Scan for the cell matching the given text and deliver its [X, Y] coordinate at center. 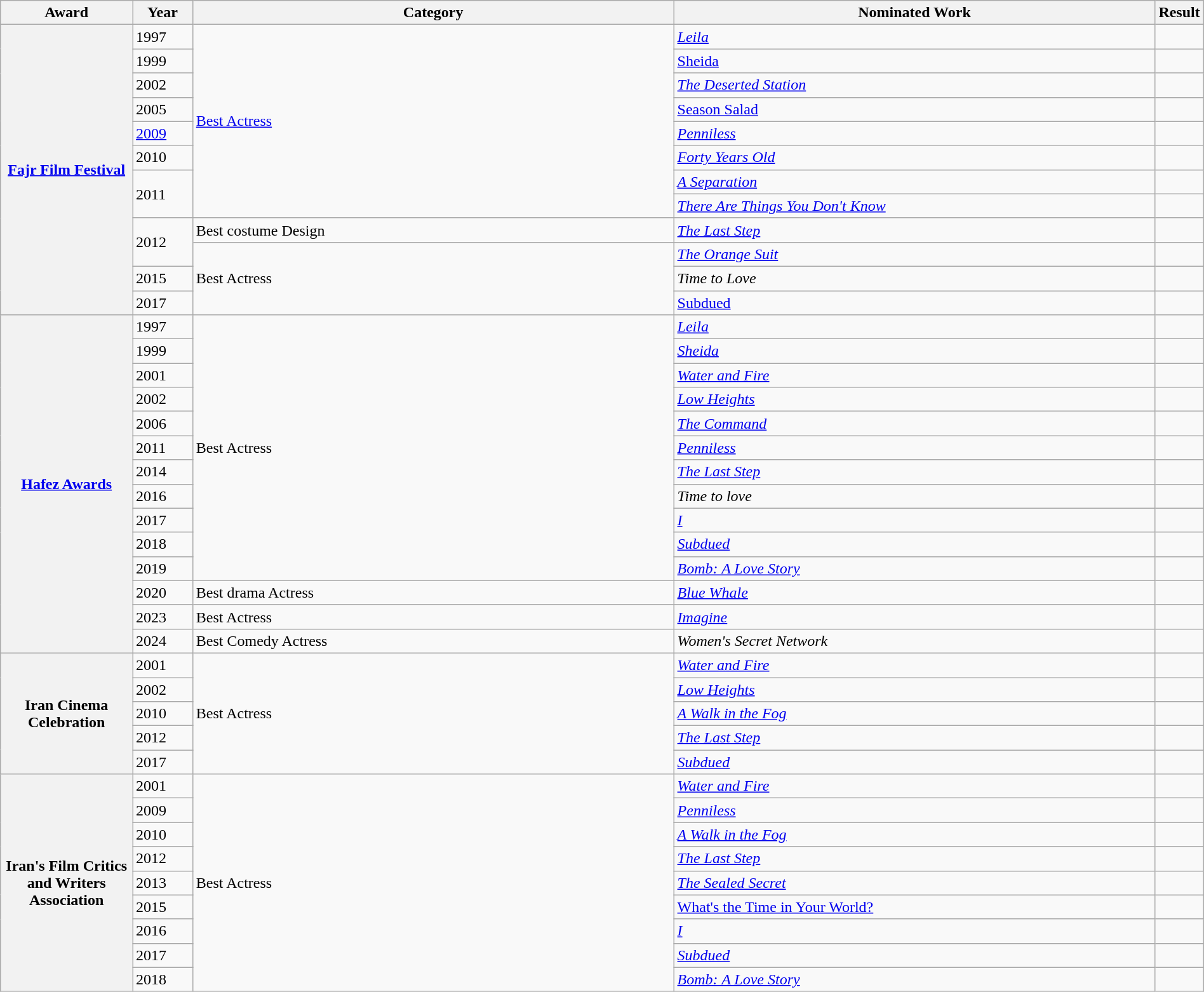
Blue Whale [914, 593]
2013 [163, 883]
Award [67, 13]
Time to Love [914, 278]
A Separation [914, 182]
2020 [163, 593]
Season Salad [914, 109]
2019 [163, 568]
2006 [163, 424]
Best costume Design [433, 230]
Iran Cinema Celebration [67, 713]
Hafez Awards [67, 484]
The Orange Suit [914, 254]
Women's Secret Network [914, 641]
2014 [163, 472]
Iran's Film Critics and Writers Association [67, 883]
Category [433, 13]
Fajr Film Festival [67, 170]
The Deserted Station [914, 85]
Year [163, 13]
What's the Time in Your World? [914, 907]
Time to love [914, 496]
Nominated Work [914, 13]
2024 [163, 641]
The Sealed Secret [914, 883]
The Command [914, 424]
Best Comedy Actress [433, 641]
There Are Things You Don't Know [914, 206]
2005 [163, 109]
Best drama Actress [433, 593]
Result [1179, 13]
Imagine [914, 617]
2023 [163, 617]
Forty Years Old [914, 158]
